Extract the (X, Y) coordinate from the center of the cell holding the provided text.  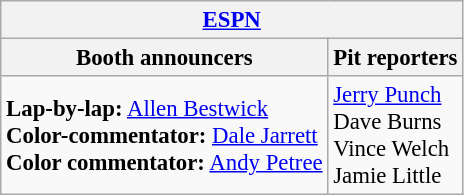
Booth announcers (164, 58)
Pit reporters (396, 58)
ESPN (232, 20)
Jerry PunchDave BurnsVince WelchJamie Little (396, 136)
Lap-by-lap: Allen BestwickColor-commentator: Dale JarrettColor commentator: Andy Petree (164, 136)
